Find where the given text appears and provide that cell's center as [x, y] coordinate. 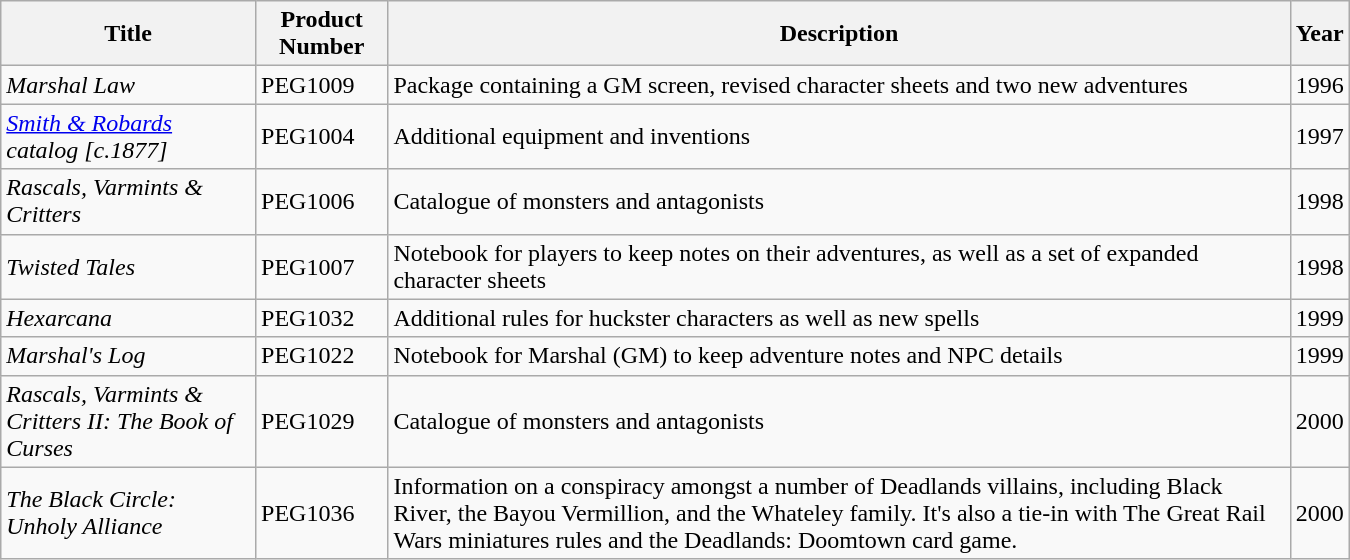
Additional rules for huckster characters as well as new spells [839, 318]
1997 [1320, 136]
Marshal's Log [128, 356]
Twisted Tales [128, 266]
Year [1320, 34]
Package containing a GM screen, revised character sheets and two new adventures [839, 85]
Smith & Robards catalog [c.1877] [128, 136]
Description [839, 34]
Hexarcana [128, 318]
PEG1036 [322, 513]
PEG1032 [322, 318]
Title [128, 34]
PEG1004 [322, 136]
PEG1006 [322, 202]
The Black Circle: Unholy Alliance [128, 513]
PEG1022 [322, 356]
Additional equipment and inventions [839, 136]
Marshal Law [128, 85]
Rascals, Varmints & Critters II: The Book of Curses [128, 421]
PEG1029 [322, 421]
PEG1009 [322, 85]
Notebook for players to keep notes on their adventures, as well as a set of expanded character sheets [839, 266]
Notebook for Marshal (GM) to keep adventure notes and NPC details [839, 356]
1996 [1320, 85]
PEG1007 [322, 266]
Product Number [322, 34]
Rascals, Varmints & Critters [128, 202]
